Find where the given text appears and provide that cell's center as (x, y) coordinate. 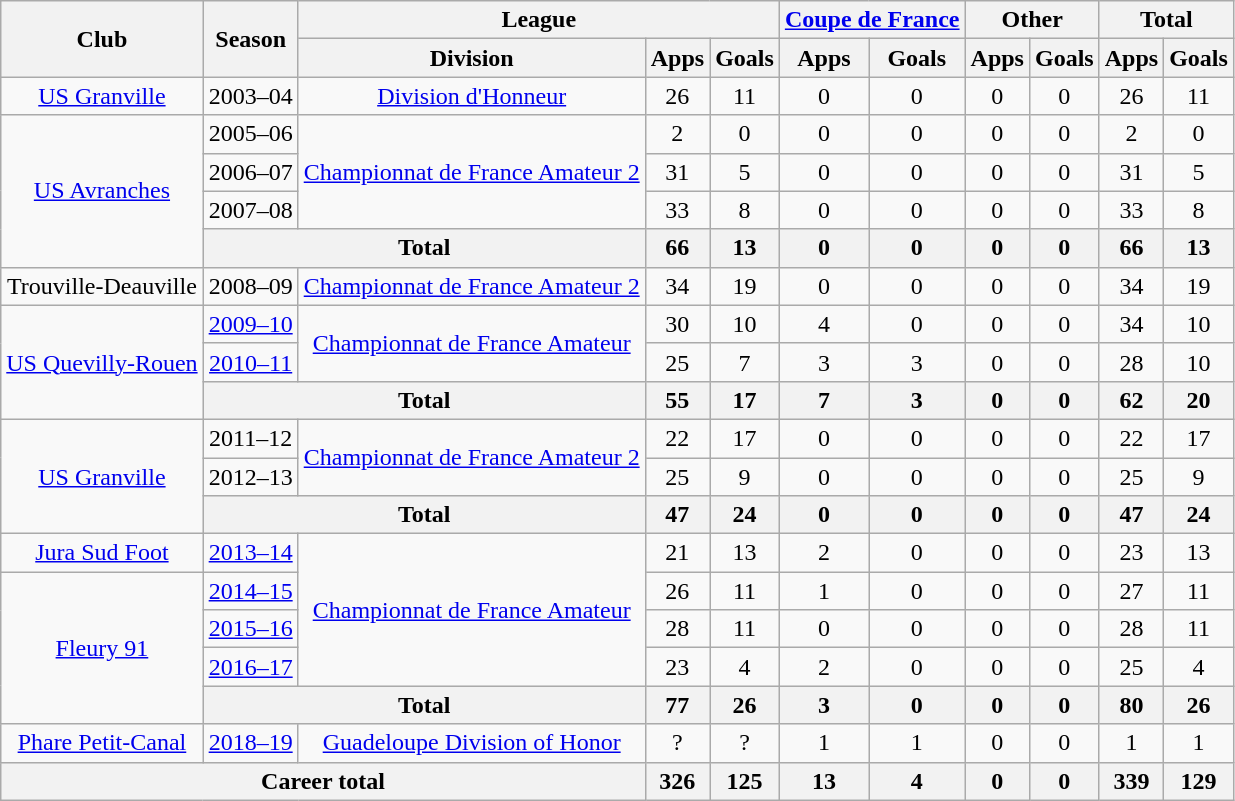
Jura Sud Foot (102, 553)
Career total (323, 781)
30 (677, 324)
339 (1131, 781)
2007–08 (250, 210)
125 (745, 781)
2006–07 (250, 172)
Fleury 91 (102, 648)
Trouville-Deauville (102, 286)
2009–10 (250, 324)
2016–17 (250, 667)
Division (472, 58)
Coupe de France (872, 20)
Season (250, 39)
Other (1032, 20)
2010–11 (250, 362)
80 (1131, 705)
2011–12 (250, 438)
20 (1199, 400)
2014–15 (250, 591)
2012–13 (250, 477)
2003–04 (250, 96)
Division d'Honneur (472, 96)
27 (1131, 591)
326 (677, 781)
2018–19 (250, 743)
21 (677, 553)
2015–16 (250, 629)
2013–14 (250, 553)
55 (677, 400)
77 (677, 705)
League (538, 20)
US Avranches (102, 191)
Phare Petit-Canal (102, 743)
2008–09 (250, 286)
Guadeloupe Division of Honor (472, 743)
2005–06 (250, 134)
62 (1131, 400)
Club (102, 39)
129 (1199, 781)
US Quevilly-Rouen (102, 362)
